Detect which cell encompasses the target text, then output its (X, Y) center coordinate. 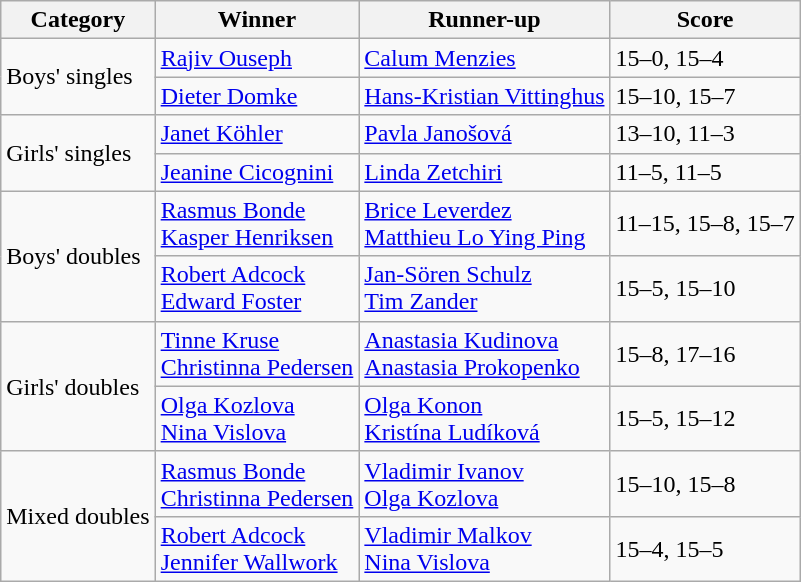
Pavla Janošová (484, 134)
Calum Menzies (484, 58)
Score (705, 20)
Brice Leverdez Matthieu Lo Ying Ping (484, 224)
Tinne Kruse Christinna Pedersen (257, 354)
Dieter Domke (257, 96)
Boys' doubles (78, 256)
15–5, 15–12 (705, 418)
15–8, 17–16 (705, 354)
13–10, 11–3 (705, 134)
Robert Adcock Edward Foster (257, 288)
Girls' singles (78, 153)
Jeanine Cicognini (257, 172)
Category (78, 20)
Rasmus Bonde Christinna Pedersen (257, 484)
15–10, 15–8 (705, 484)
Vladimir Ivanov Olga Kozlova (484, 484)
15–0, 15–4 (705, 58)
Olga Kozlova Nina Vislova (257, 418)
Vladimir Malkov Nina Vislova (484, 548)
Mixed doubles (78, 516)
11–5, 11–5 (705, 172)
Rasmus Bonde Kasper Henriksen (257, 224)
15–10, 15–7 (705, 96)
Runner-up (484, 20)
Jan-Sören Schulz Tim Zander (484, 288)
15–4, 15–5 (705, 548)
Boys' singles (78, 77)
Linda Zetchiri (484, 172)
Rajiv Ouseph (257, 58)
Robert Adcock Jennifer Wallwork (257, 548)
11–15, 15–8, 15–7 (705, 224)
Anastasia Kudinova Anastasia Prokopenko (484, 354)
Girls' doubles (78, 386)
Olga Konon Kristína Ludíková (484, 418)
Janet Köhler (257, 134)
Hans-Kristian Vittinghus (484, 96)
15–5, 15–10 (705, 288)
Winner (257, 20)
